Pinpoint the cell where the given text exists, returning its [X, Y] midpoint coordinate. 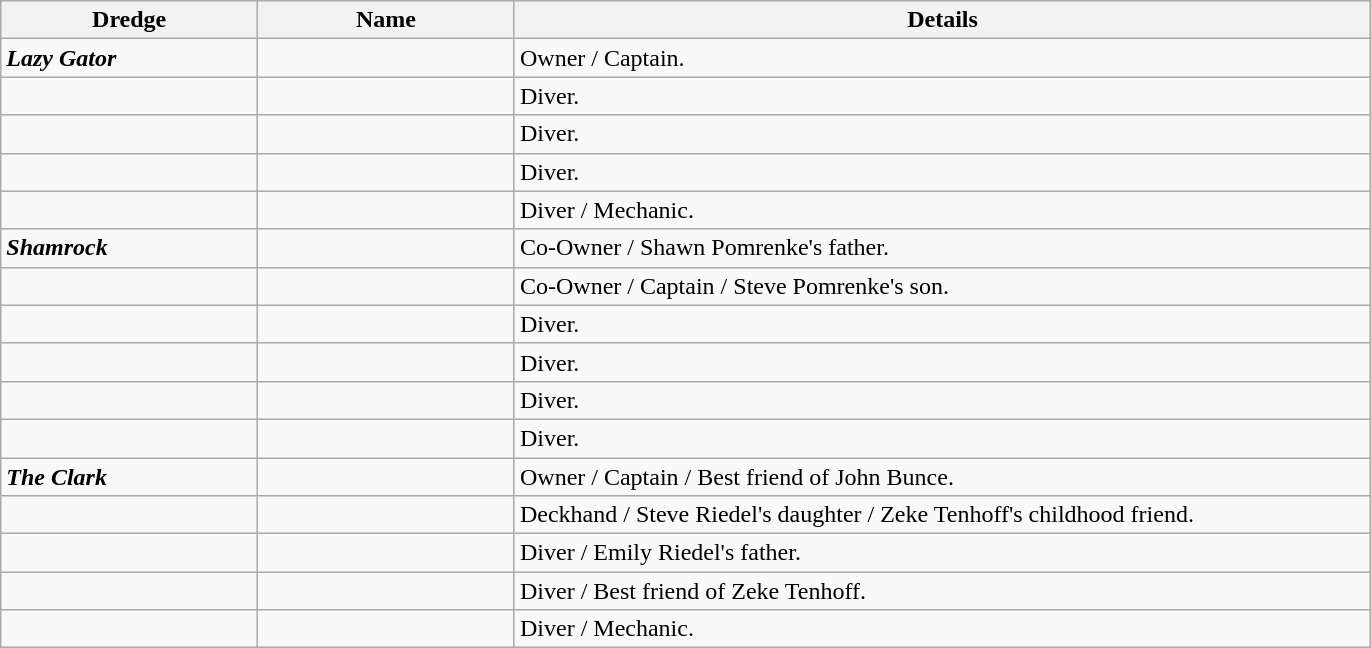
Owner / Captain / Best friend of John Bunce. [942, 477]
Owner / Captain. [942, 58]
The Clark [130, 477]
Lazy Gator [130, 58]
Co-Owner / Shawn Pomrenke's father. [942, 248]
Dredge [130, 20]
Deckhand / Steve Riedel's daughter / Zeke Tenhoff's childhood friend. [942, 515]
Shamrock [130, 248]
Name [386, 20]
Diver / Emily Riedel's father. [942, 553]
Diver / Best friend of Zeke Tenhoff. [942, 591]
Details [942, 20]
Co-Owner / Captain / Steve Pomrenke's son. [942, 286]
